Output the (x, y) coordinate of the center of the cell containing the given text.  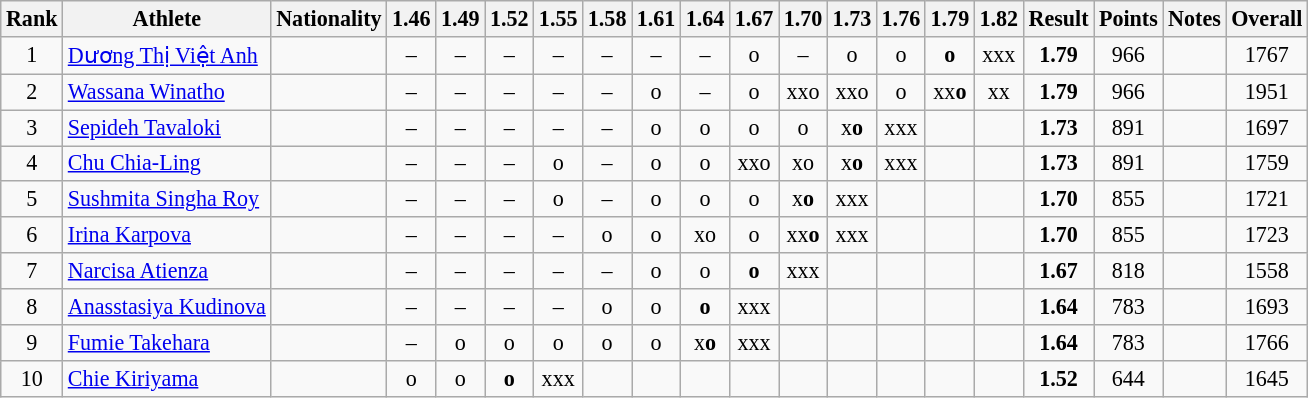
1721 (1266, 199)
xx (998, 92)
6 (32, 235)
4 (32, 163)
Irina Karpova (167, 235)
Chu Chia-Ling (167, 163)
1645 (1266, 378)
1.76 (900, 18)
1558 (1266, 271)
9 (32, 342)
Fumie Takehara (167, 342)
Sepideh Tavaloki (167, 127)
Sushmita Singha Roy (167, 199)
1.58 (608, 18)
Anasstasiya Kudinova (167, 306)
1.46 (412, 18)
1693 (1266, 306)
Narcisa Atienza (167, 271)
8 (32, 306)
1.61 (656, 18)
10 (32, 378)
Result (1058, 18)
Overall (1266, 18)
1951 (1266, 92)
644 (1128, 378)
Chie Kiriyama (167, 378)
Wassana Winatho (167, 92)
1767 (1266, 54)
1.55 (558, 18)
1759 (1266, 163)
1723 (1266, 235)
Nationality (329, 18)
Dương Thị Việt Anh (167, 54)
Points (1128, 18)
7 (32, 271)
818 (1128, 271)
5 (32, 199)
1 (32, 54)
Athlete (167, 18)
1697 (1266, 127)
Notes (1194, 18)
1766 (1266, 342)
1.49 (460, 18)
3 (32, 127)
2 (32, 92)
Rank (32, 18)
1.82 (998, 18)
